Output the [x, y] coordinate of the center of the cell containing the given text.  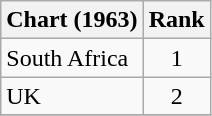
Rank [176, 20]
Chart (1963) [72, 20]
South Africa [72, 58]
1 [176, 58]
UK [72, 96]
2 [176, 96]
